Identify which cell holds the provided text, then report its [x, y] central coordinate. 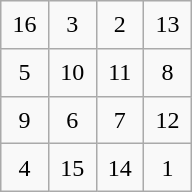
9 [25, 120]
3 [72, 25]
16 [25, 25]
5 [25, 72]
13 [168, 25]
7 [120, 120]
15 [72, 168]
2 [120, 25]
4 [25, 168]
10 [72, 72]
6 [72, 120]
8 [168, 72]
11 [120, 72]
1 [168, 168]
14 [120, 168]
12 [168, 120]
